Output the (x, y) coordinate of the center of the cell containing the given text.  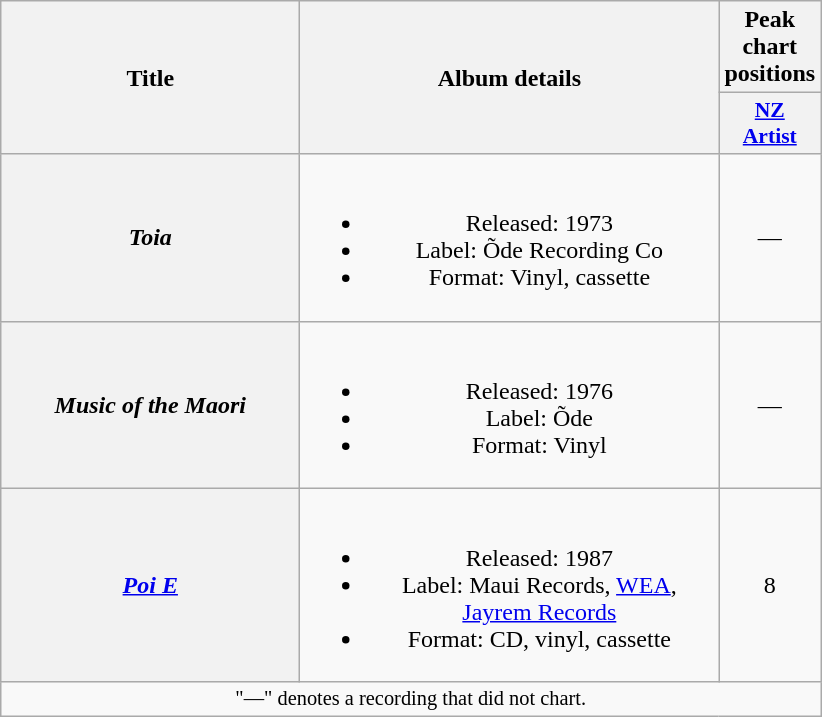
Peak chart positions (770, 47)
Poi E (150, 585)
Released: 1976Label: ÕdeFormat: Vinyl (510, 404)
Released: 1987Label: Maui Records, WEA, Jayrem RecordsFormat: CD, vinyl, cassette (510, 585)
8 (770, 585)
Album details (510, 78)
Released: 1973Label: Õde Recording CoFormat: Vinyl, cassette (510, 238)
NZArtist (770, 124)
Toia (150, 238)
Title (150, 78)
"—" denotes a recording that did not chart. (411, 699)
Music of the Maori (150, 404)
